Provide the (X, Y) coordinate of the cell's center where the given text is located.  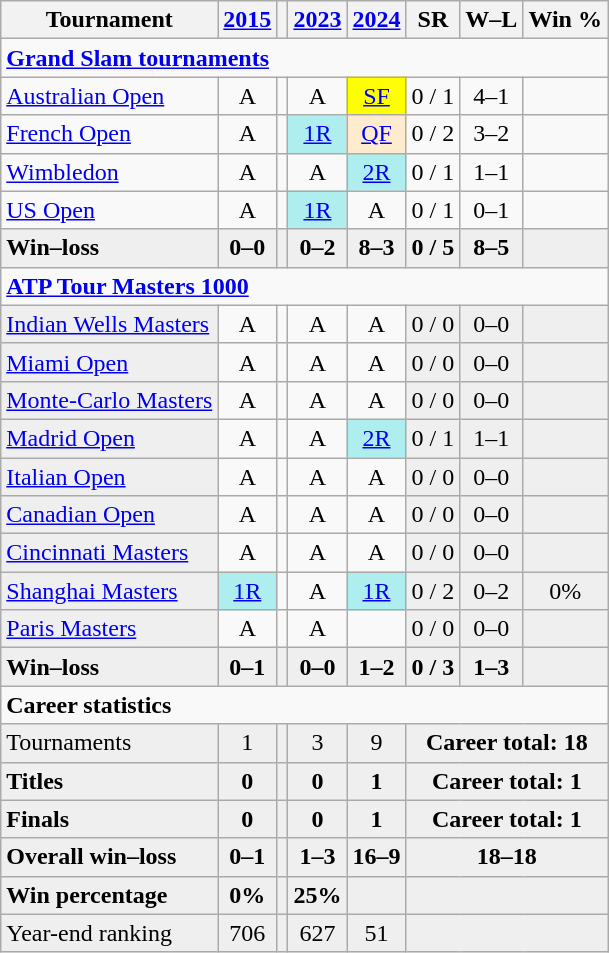
W–L (492, 20)
Win percentage (110, 895)
French Open (110, 134)
Finals (110, 819)
Paris Masters (110, 629)
Madrid Open (110, 438)
0 / 5 (433, 248)
706 (248, 933)
8–3 (376, 248)
Career total: 18 (506, 743)
Australian Open (110, 96)
Indian Wells Masters (110, 324)
Grand Slam tournaments (304, 58)
Monte-Carlo Masters (110, 400)
2024 (376, 20)
Career statistics (304, 705)
Overall win–loss (110, 857)
Tournaments (110, 743)
Canadian Open (110, 515)
Year-end ranking (110, 933)
Miami Open (110, 362)
25% (318, 895)
Cincinnati Masters (110, 553)
1–2 (376, 667)
ATP Tour Masters 1000 (304, 286)
SR (433, 20)
3 (318, 743)
Tournament (110, 20)
US Open (110, 210)
3–2 (492, 134)
0 / 3 (433, 667)
16–9 (376, 857)
SF (376, 96)
9 (376, 743)
Shanghai Masters (110, 591)
8–5 (492, 248)
51 (376, 933)
Win % (566, 20)
18–18 (506, 857)
4–1 (492, 96)
Titles (110, 781)
627 (318, 933)
2015 (248, 20)
Wimbledon (110, 172)
2023 (318, 20)
Italian Open (110, 477)
QF (376, 134)
